From the cell containing the given text, extract its center point as (X, Y) coordinate. 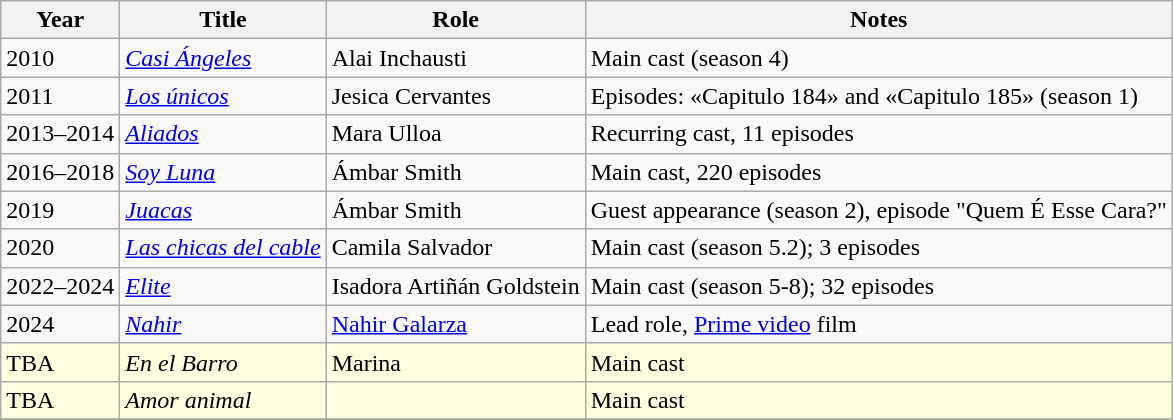
Nahir Galarza (456, 324)
Mara Ulloa (456, 134)
2016–2018 (60, 172)
Juacas (223, 210)
Main cast (season 5-8); 32 episodes (878, 286)
2011 (60, 96)
Marina (456, 362)
Title (223, 20)
Notes (878, 20)
Isadora Artiñán Goldstein (456, 286)
Jesica Cervantes (456, 96)
Episodes: «Capitulo 184» and «Capitulo 185» (season 1) (878, 96)
En el Barro (223, 362)
Recurring cast, 11 episodes (878, 134)
Casi Ángeles (223, 58)
2024 (60, 324)
Alai Inchausti (456, 58)
Camila Salvador (456, 248)
2010 (60, 58)
Nahir (223, 324)
Role (456, 20)
Main cast (season 5.2); 3 episodes (878, 248)
2020 (60, 248)
2019 (60, 210)
Amor animal (223, 400)
Las chicas del cable (223, 248)
Lead role, Prime video film (878, 324)
Guest appearance (season 2), episode "Quem É Esse Cara?" (878, 210)
Main cast, 220 episodes (878, 172)
2022–2024 (60, 286)
Elite (223, 286)
Los únicos (223, 96)
Soy Luna (223, 172)
Year (60, 20)
Aliados (223, 134)
Main cast (season 4) (878, 58)
2013–2014 (60, 134)
